Return (X, Y) of the center of cell containing provided text 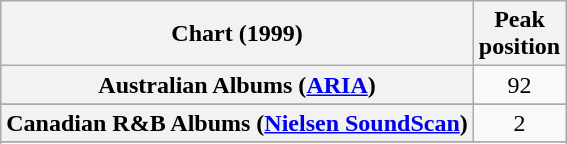
Chart (1999) (238, 34)
92 (519, 85)
Canadian R&B Albums (Nielsen SoundScan) (238, 123)
Peakposition (519, 34)
Australian Albums (ARIA) (238, 85)
2 (519, 123)
